Extract the [X, Y] coordinate from the center of the cell holding the provided text.  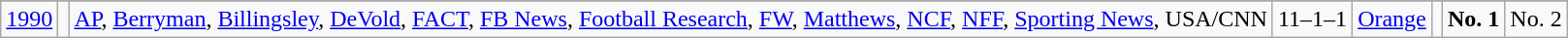
Orange [1392, 19]
AP, Berryman, Billingsley, DeVold, FACT, FB News, Football Research, FW, Matthews, NCF, NFF, Sporting News, USA/CNN [671, 19]
No. 1 [1473, 19]
No. 2 [1536, 19]
11–1–1 [1312, 19]
1990 [29, 19]
